From the cell containing the given text, extract its center point as (X, Y) coordinate. 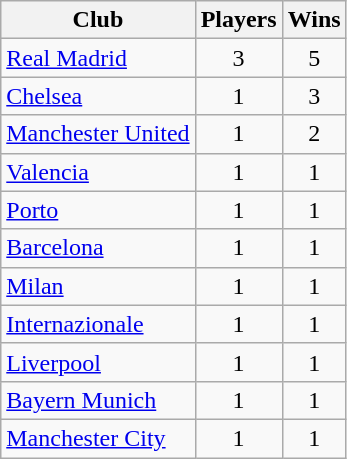
5 (314, 58)
Manchester United (98, 134)
Wins (314, 20)
Milan (98, 286)
Liverpool (98, 362)
Barcelona (98, 248)
Internazionale (98, 324)
Players (238, 20)
Bayern Munich (98, 400)
2 (314, 134)
Real Madrid (98, 58)
Porto (98, 210)
Manchester City (98, 438)
Chelsea (98, 96)
Valencia (98, 172)
Club (98, 20)
